Return the [X, Y] coordinate for the center point of the cell that contains the specified text.  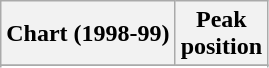
Peakposition [221, 34]
Chart (1998-99) [88, 34]
